Output the (X, Y) coordinate of the center of the cell containing the given text.  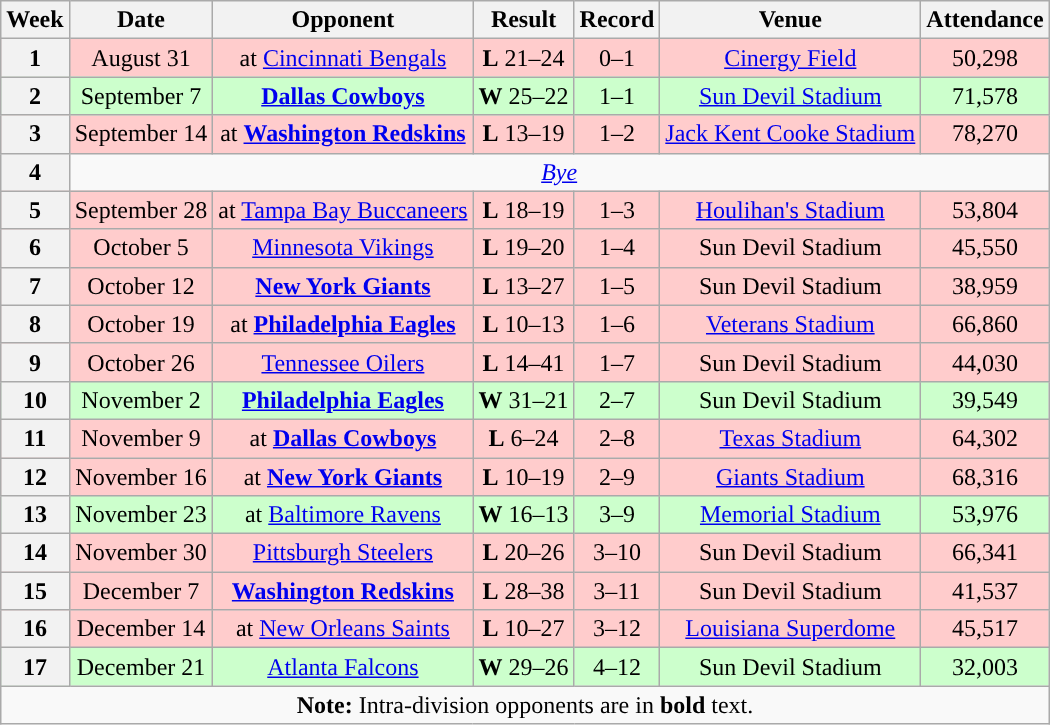
Dallas Cowboys (343, 96)
Houlihan's Stadium (790, 210)
2–9 (617, 477)
L 21–24 (524, 58)
3–11 (617, 591)
November 9 (141, 438)
1–4 (617, 248)
September 7 (141, 96)
November 30 (141, 553)
1–3 (617, 210)
October 5 (141, 248)
4 (35, 172)
November 2 (141, 400)
November 23 (141, 515)
13 (35, 515)
W 25–22 (524, 96)
71,578 (985, 96)
5 (35, 210)
2–8 (617, 438)
Minnesota Vikings (343, 248)
L 10–27 (524, 629)
78,270 (985, 134)
Opponent (343, 20)
15 (35, 591)
Louisiana Superdome (790, 629)
1–2 (617, 134)
New York Giants (343, 286)
0–1 (617, 58)
Record (617, 20)
at Washington Redskins (343, 134)
14 (35, 553)
Giants Stadium (790, 477)
39,549 (985, 400)
3 (35, 134)
Cinergy Field (790, 58)
Venue (790, 20)
38,959 (985, 286)
October 12 (141, 286)
Attendance (985, 20)
L 10–13 (524, 324)
Tennessee Oilers (343, 362)
1–5 (617, 286)
3–10 (617, 553)
Veterans Stadium (790, 324)
Philadelphia Eagles (343, 400)
Washington Redskins (343, 591)
W 29–26 (524, 667)
at Philadelphia Eagles (343, 324)
November 16 (141, 477)
at New Orleans Saints (343, 629)
L 14–41 (524, 362)
2–7 (617, 400)
53,976 (985, 515)
66,341 (985, 553)
10 (35, 400)
11 (35, 438)
7 (35, 286)
October 19 (141, 324)
1–6 (617, 324)
64,302 (985, 438)
at Baltimore Ravens (343, 515)
6 (35, 248)
Jack Kent Cooke Stadium (790, 134)
1 (35, 58)
December 7 (141, 591)
September 14 (141, 134)
L 18–19 (524, 210)
Result (524, 20)
9 (35, 362)
Pittsburgh Steelers (343, 553)
45,550 (985, 248)
September 28 (141, 210)
Week (35, 20)
16 (35, 629)
45,517 (985, 629)
2 (35, 96)
Bye (559, 172)
3–12 (617, 629)
August 31 (141, 58)
W 16–13 (524, 515)
Memorial Stadium (790, 515)
L 13–27 (524, 286)
4–12 (617, 667)
L 20–26 (524, 553)
L 28–38 (524, 591)
at Dallas Cowboys (343, 438)
Date (141, 20)
Atlanta Falcons (343, 667)
L 10–19 (524, 477)
at New York Giants (343, 477)
Texas Stadium (790, 438)
50,298 (985, 58)
41,537 (985, 591)
at Cincinnati Bengals (343, 58)
W 31–21 (524, 400)
Note: Intra-division opponents are in bold text. (525, 705)
1–1 (617, 96)
1–7 (617, 362)
12 (35, 477)
8 (35, 324)
53,804 (985, 210)
66,860 (985, 324)
32,003 (985, 667)
L 6–24 (524, 438)
L 19–20 (524, 248)
3–9 (617, 515)
October 26 (141, 362)
L 13–19 (524, 134)
December 14 (141, 629)
68,316 (985, 477)
17 (35, 667)
at Tampa Bay Buccaneers (343, 210)
December 21 (141, 667)
44,030 (985, 362)
